Output the [X, Y] coordinate of the center of the cell containing the given text.  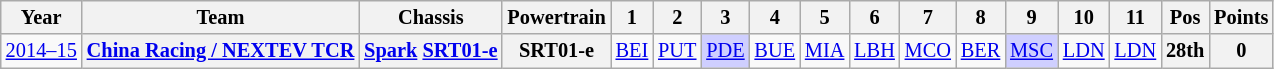
Powertrain [556, 17]
28th [1185, 51]
6 [874, 17]
MIA [824, 51]
7 [928, 17]
BEI [632, 51]
Spark SRT01-e [430, 51]
MSC [1032, 51]
PDE [725, 51]
5 [824, 17]
8 [980, 17]
2 [677, 17]
LBH [874, 51]
4 [775, 17]
Chassis [430, 17]
BER [980, 51]
PUT [677, 51]
Points [1241, 17]
2014–15 [42, 51]
Team [220, 17]
3 [725, 17]
China Racing / NEXTEV TCR [220, 51]
SRT01-e [556, 51]
MCO [928, 51]
9 [1032, 17]
BUE [775, 51]
10 [1084, 17]
11 [1135, 17]
1 [632, 17]
0 [1241, 51]
Year [42, 17]
Pos [1185, 17]
